Locate the cell with the specified text and output its (X, Y) center coordinate. 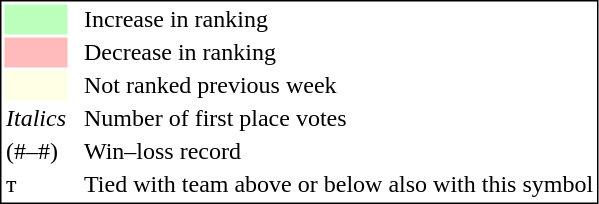
т (36, 185)
Number of first place votes (338, 119)
Not ranked previous week (338, 85)
Decrease in ranking (338, 53)
Italics (36, 119)
(#–#) (36, 151)
Win–loss record (338, 151)
Increase in ranking (338, 19)
Tied with team above or below also with this symbol (338, 185)
